Scan for the cell matching the given text and deliver its [x, y] coordinate at center. 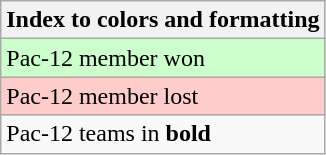
Pac-12 member won [163, 58]
Pac-12 teams in bold [163, 134]
Index to colors and formatting [163, 20]
Pac-12 member lost [163, 96]
